Provide the (X, Y) coordinate of the cell's center where the given text is located.  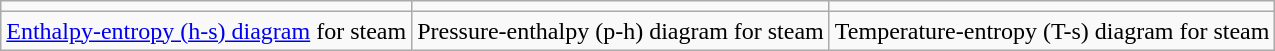
Pressure-enthalpy (p-h) diagram for steam (621, 31)
Enthalpy-entropy (h-s) diagram for steam (206, 31)
Temperature-entropy (T-s) diagram for steam (1052, 31)
